Detect which cell encompasses the target text, then output its [X, Y] center coordinate. 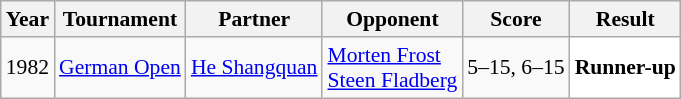
Tournament [120, 19]
Result [626, 19]
Year [28, 19]
Morten Frost Steen Fladberg [392, 68]
Opponent [392, 19]
He Shangquan [254, 68]
German Open [120, 68]
5–15, 6–15 [516, 68]
Runner-up [626, 68]
Partner [254, 19]
1982 [28, 68]
Score [516, 19]
